Find where the given text appears and provide that cell's center as [x, y] coordinate. 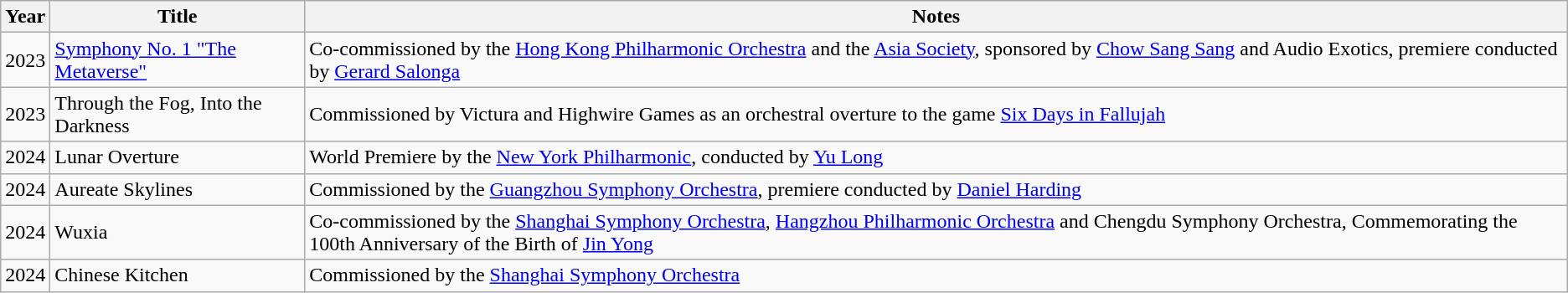
Through the Fog, Into the Darkness [178, 114]
Title [178, 17]
Chinese Kitchen [178, 275]
Lunar Overture [178, 157]
Year [25, 17]
Wuxia [178, 233]
Notes [936, 17]
Commissioned by Victura and Highwire Games as an orchestral overture to the game Six Days in Fallujah [936, 114]
Aureate Skylines [178, 189]
Symphony No. 1 "The Metaverse" [178, 60]
World Premiere by the New York Philharmonic, conducted by Yu Long [936, 157]
Commissioned by the Shanghai Symphony Orchestra [936, 275]
Commissioned by the Guangzhou Symphony Orchestra, premiere conducted by Daniel Harding [936, 189]
